Return the (x, y) coordinate for the center point of the cell that contains the specified text.  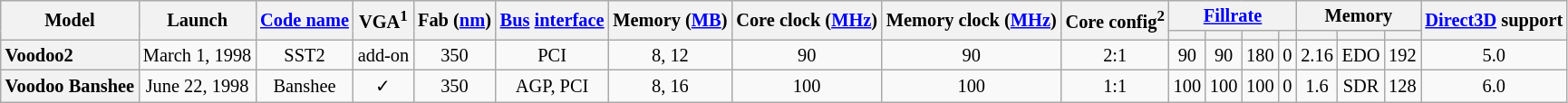
128 (1402, 85)
Core clock (MHz) (807, 20)
March 1, 1998 (198, 55)
Memory (1358, 15)
Fab (nm) (455, 20)
add-on (383, 55)
8, 16 (670, 85)
PCI (553, 55)
Banshee (305, 85)
5.0 (1495, 55)
VGA1 (383, 20)
Memory clock (MHz) (972, 20)
Launch (198, 20)
192 (1402, 55)
8, 12 (670, 55)
Direct3D support (1495, 20)
2.16 (1316, 55)
AGP, PCI (553, 85)
SDR (1361, 85)
Code name (305, 20)
1.6 (1316, 85)
Bus interface (553, 20)
180 (1260, 55)
Voodoo2 (70, 55)
Voodoo Banshee (70, 85)
2:1 (1115, 55)
SST2 (305, 55)
1:1 (1115, 85)
EDO (1361, 55)
6.0 (1495, 85)
Memory (MB) (670, 20)
June 22, 1998 (198, 85)
✓ (383, 85)
Fillrate (1233, 15)
Model (70, 20)
Core config2 (1115, 20)
